Identify which cell holds the provided text, then report its [X, Y] central coordinate. 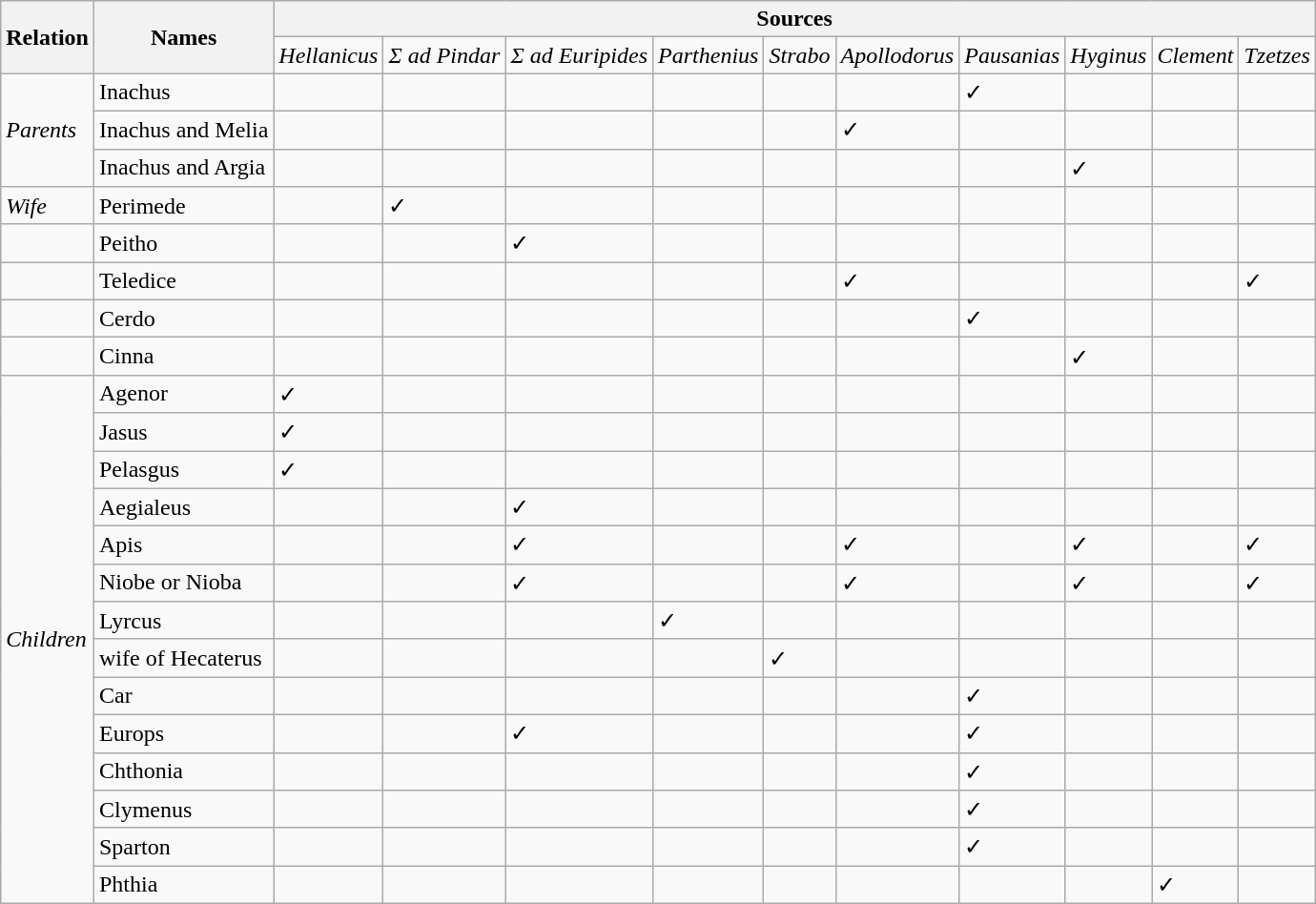
Hellanicus [328, 55]
Wife [48, 206]
Agenor [183, 394]
Σ ad Euripides [580, 55]
Σ ad Pindar [444, 55]
Inachus [183, 92]
Children [48, 639]
Sparton [183, 847]
Relation [48, 37]
Pelasgus [183, 469]
Inachus and Melia [183, 130]
Parthenius [709, 55]
Clement [1196, 55]
Inachus and Argia [183, 168]
Strabo [799, 55]
Apollodorus [897, 55]
Sources [795, 19]
Perimede [183, 206]
Chthonia [183, 771]
Aegialeus [183, 507]
Pausanias [1013, 55]
Phthia [183, 885]
Cerdo [183, 318]
Tzetzes [1277, 55]
Niobe or Nioba [183, 583]
Jasus [183, 432]
Names [183, 37]
Lyrcus [183, 621]
wife of Hecaterus [183, 658]
Cinna [183, 357]
Car [183, 696]
Hyginus [1108, 55]
Apis [183, 545]
Parents [48, 130]
Peitho [183, 243]
Teledice [183, 281]
Clymenus [183, 810]
Europs [183, 733]
